Pinpoint the cell where the given text exists, returning its (x, y) midpoint coordinate. 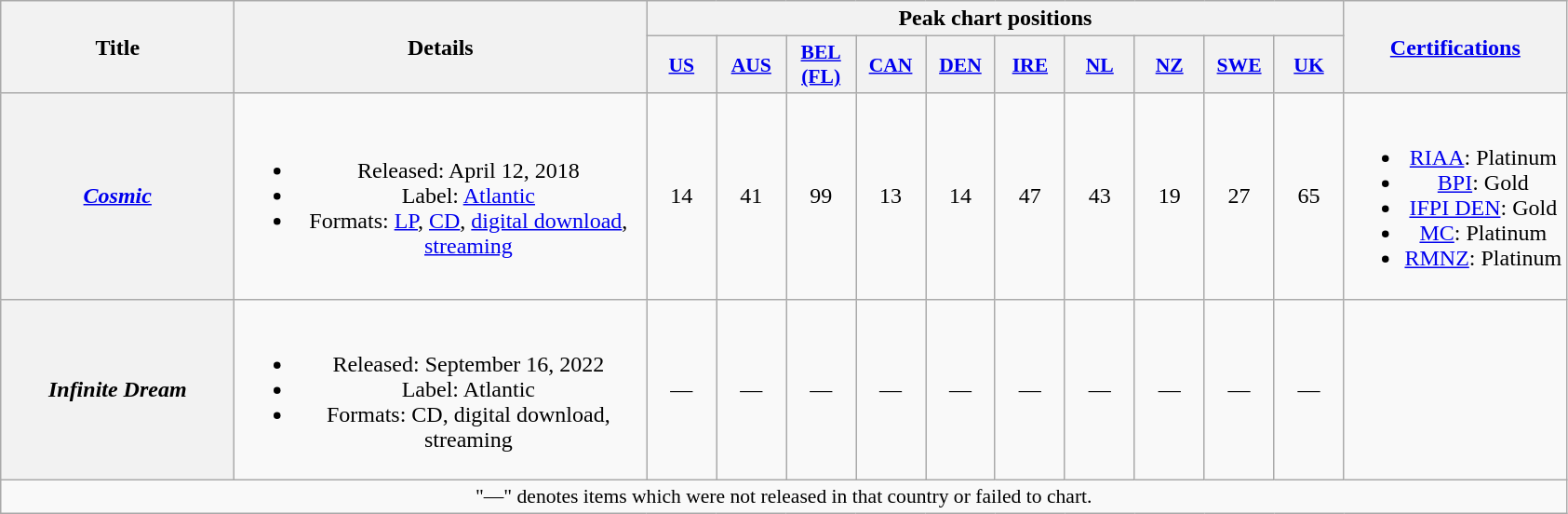
Title (117, 47)
NZ (1169, 65)
Infinite Dream (117, 389)
RIAA: PlatinumBPI: GoldIFPI DEN: GoldMC: PlatinumRMNZ: Platinum (1455, 196)
65 (1308, 196)
47 (1029, 196)
99 (821, 196)
27 (1240, 196)
CAN (891, 65)
Certifications (1455, 47)
"—" denotes items which were not released in that country or failed to chart. (784, 496)
Released: April 12, 2018Label: AtlanticFormats: LP, CD, digital download, streaming (441, 196)
Peak chart positions (996, 19)
UK (1308, 65)
Cosmic (117, 196)
SWE (1240, 65)
DEN (960, 65)
Details (441, 47)
41 (752, 196)
IRE (1029, 65)
NL (1100, 65)
BEL (FL) (821, 65)
19 (1169, 196)
13 (891, 196)
US (681, 65)
43 (1100, 196)
AUS (752, 65)
Released: September 16, 2022Label: AtlanticFormats: CD, digital download, streaming (441, 389)
